From the cell containing the given text, extract its center point as [x, y] coordinate. 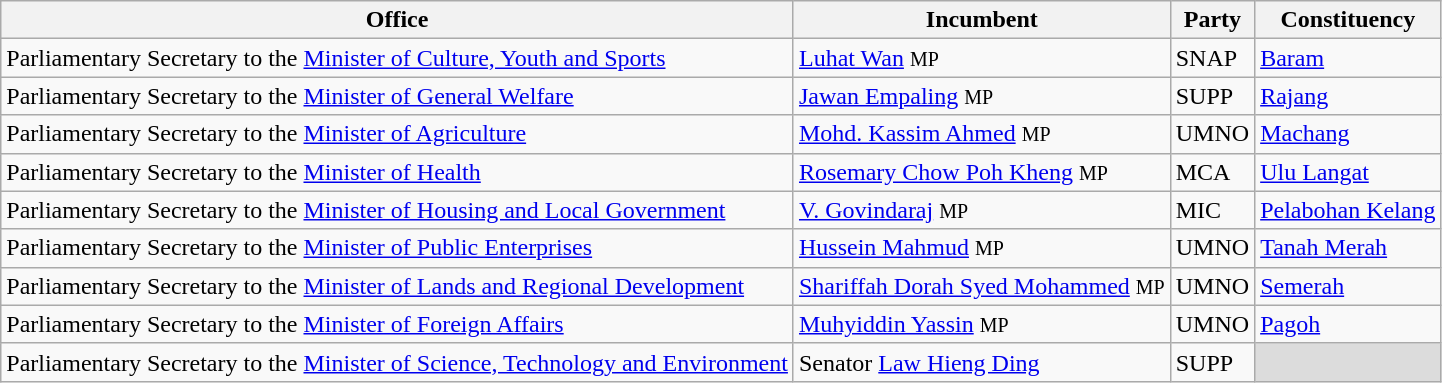
Mohd. Kassim Ahmed MP [982, 134]
Hussein Mahmud MP [982, 248]
Rosemary Chow Poh Kheng MP [982, 172]
MCA [1212, 172]
Jawan Empaling MP [982, 96]
Parliamentary Secretary to the Minister of General Welfare [398, 96]
Ulu Langat [1348, 172]
Parliamentary Secretary to the Minister of Science, Technology and Environment [398, 362]
Pagoh [1348, 324]
SNAP [1212, 58]
Pelabohan Kelang [1348, 210]
Office [398, 20]
Semerah [1348, 286]
Incumbent [982, 20]
Baram [1348, 58]
Shariffah Dorah Syed Mohammed MP [982, 286]
Parliamentary Secretary to the Minister of Public Enterprises [398, 248]
Parliamentary Secretary to the Minister of Housing and Local Government [398, 210]
Parliamentary Secretary to the Minister of Lands and Regional Development [398, 286]
Rajang [1348, 96]
Senator Law Hieng Ding [982, 362]
Constituency [1348, 20]
Parliamentary Secretary to the Minister of Foreign Affairs [398, 324]
MIC [1212, 210]
V. Govindaraj MP [982, 210]
Muhyiddin Yassin MP [982, 324]
Luhat Wan MP [982, 58]
Tanah Merah [1348, 248]
Machang [1348, 134]
Parliamentary Secretary to the Minister of Health [398, 172]
Parliamentary Secretary to the Minister of Culture, Youth and Sports [398, 58]
Party [1212, 20]
Parliamentary Secretary to the Minister of Agriculture [398, 134]
